Identify which cell holds the provided text, then report its [x, y] central coordinate. 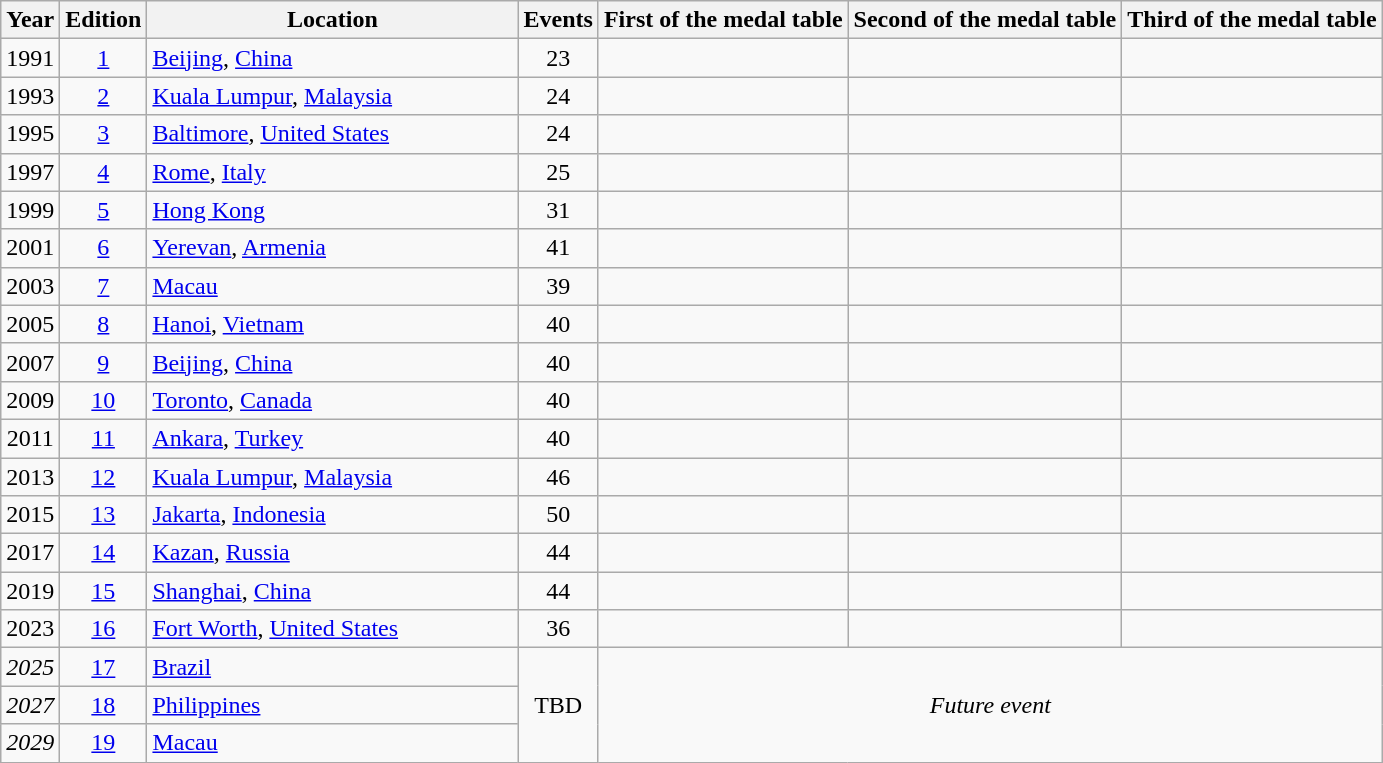
23 [558, 58]
17 [104, 667]
2017 [30, 553]
Kazan, Russia [332, 553]
6 [104, 248]
Toronto, Canada [332, 400]
5 [104, 210]
4 [104, 172]
2013 [30, 477]
2029 [30, 743]
2003 [30, 286]
Location [332, 20]
Hong Kong [332, 210]
1 [104, 58]
1999 [30, 210]
Edition [104, 20]
Fort Worth, United States [332, 629]
Second of the medal table [985, 20]
39 [558, 286]
2011 [30, 438]
12 [104, 477]
2 [104, 96]
13 [104, 515]
2023 [30, 629]
2007 [30, 362]
18 [104, 705]
2015 [30, 515]
8 [104, 324]
2027 [30, 705]
36 [558, 629]
Baltimore, United States [332, 134]
Yerevan, Armenia [332, 248]
Hanoi, Vietnam [332, 324]
1995 [30, 134]
Future event [990, 705]
Jakarta, Indonesia [332, 515]
31 [558, 210]
1997 [30, 172]
46 [558, 477]
2009 [30, 400]
TBD [558, 705]
25 [558, 172]
1991 [30, 58]
Brazil [332, 667]
Year [30, 20]
First of the medal table [723, 20]
7 [104, 286]
15 [104, 591]
Rome, Italy [332, 172]
Philippines [332, 705]
14 [104, 553]
10 [104, 400]
9 [104, 362]
41 [558, 248]
2005 [30, 324]
19 [104, 743]
11 [104, 438]
Third of the medal table [1252, 20]
Events [558, 20]
Shanghai, China [332, 591]
2025 [30, 667]
2001 [30, 248]
16 [104, 629]
1993 [30, 96]
2019 [30, 591]
3 [104, 134]
50 [558, 515]
Ankara, Turkey [332, 438]
